Return the (X, Y) coordinate for the center point of the cell that contains the specified text.  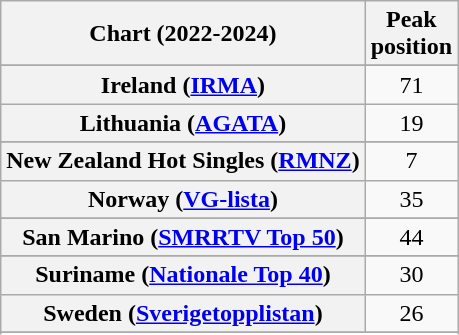
Ireland (IRMA) (183, 85)
New Zealand Hot Singles (RMNZ) (183, 161)
30 (411, 275)
19 (411, 123)
Suriname (Nationale Top 40) (183, 275)
7 (411, 161)
Lithuania (AGATA) (183, 123)
26 (411, 313)
Chart (2022-2024) (183, 34)
35 (411, 199)
Norway (VG-lista) (183, 199)
71 (411, 85)
Sweden (Sverigetopplistan) (183, 313)
44 (411, 237)
Peakposition (411, 34)
San Marino (SMRRTV Top 50) (183, 237)
